Pinpoint the cell where the given text exists, returning its (x, y) midpoint coordinate. 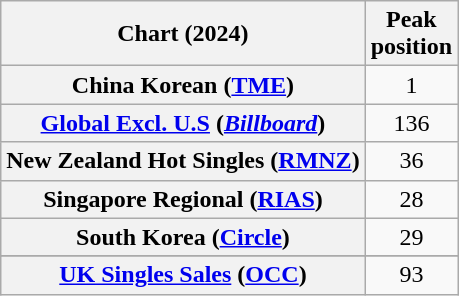
Global Excl. U.S (Billboard) (183, 123)
South Korea (Circle) (183, 237)
29 (411, 237)
Chart (2024) (183, 34)
93 (411, 275)
36 (411, 161)
New Zealand Hot Singles (RMNZ) (183, 161)
China Korean (TME) (183, 85)
Peakposition (411, 34)
Singapore Regional (RIAS) (183, 199)
UK Singles Sales (OCC) (183, 275)
1 (411, 85)
136 (411, 123)
28 (411, 199)
